Find where the given text appears and provide that cell's center as [X, Y] coordinate. 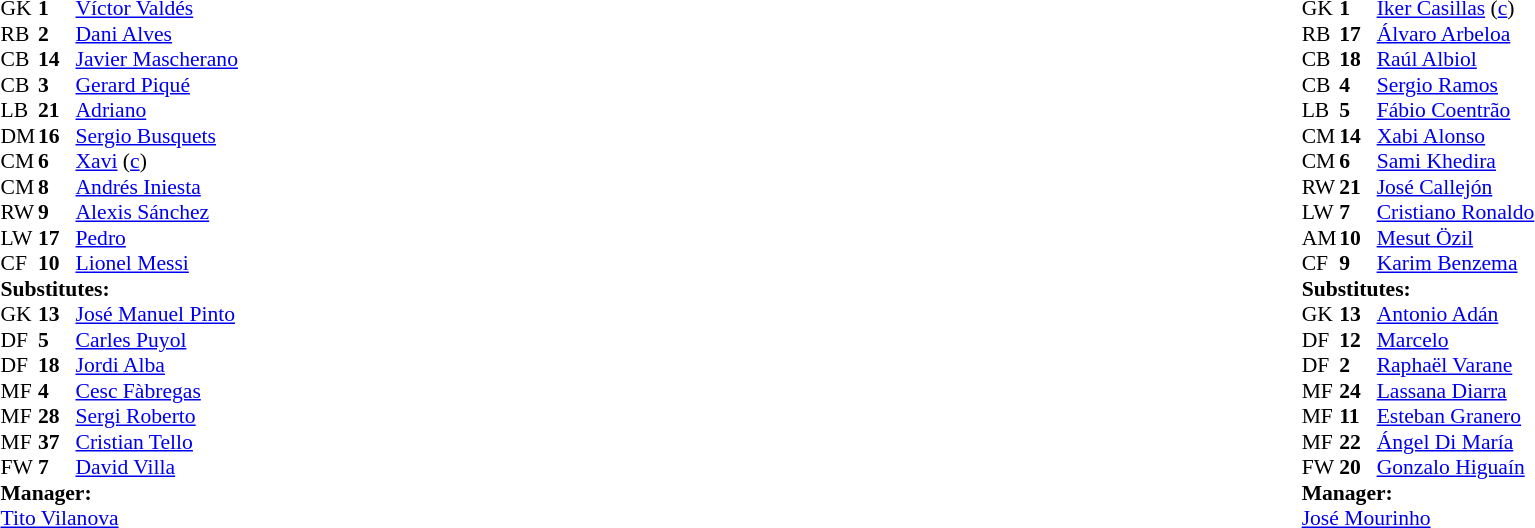
Sergio Busquets [157, 136]
José Manuel Pinto [157, 315]
Xavi (c) [157, 161]
Carles Puyol [157, 340]
Xabi Alonso [1456, 136]
Gonzalo Higuaín [1456, 467]
22 [1358, 442]
Cesc Fàbregas [157, 391]
Sergio Ramos [1456, 85]
Mesut Özil [1456, 238]
Lionel Messi [157, 263]
12 [1358, 340]
Raphaël Varane [1456, 365]
24 [1358, 391]
Cristian Tello [157, 442]
DM [19, 136]
Javier Mascherano [157, 59]
Cristiano Ronaldo [1456, 213]
Sami Khedira [1456, 161]
8 [57, 187]
Sergi Roberto [157, 417]
11 [1358, 417]
Jordi Alba [157, 365]
20 [1358, 467]
Raúl Albiol [1456, 59]
Esteban Granero [1456, 417]
Ángel Di María [1456, 442]
Andrés Iniesta [157, 187]
28 [57, 417]
37 [57, 442]
Antonio Adán [1456, 315]
David Villa [157, 467]
16 [57, 136]
Fábio Coentrão [1456, 111]
3 [57, 85]
Karim Benzema [1456, 263]
José Callejón [1456, 187]
Álvaro Arbeloa [1456, 34]
Alexis Sánchez [157, 213]
Marcelo [1456, 340]
Lassana Diarra [1456, 391]
Dani Alves [157, 34]
Gerard Piqué [157, 85]
AM [1321, 238]
Pedro [157, 238]
Adriano [157, 111]
